Detect which cell encompasses the target text, then output its (X, Y) center coordinate. 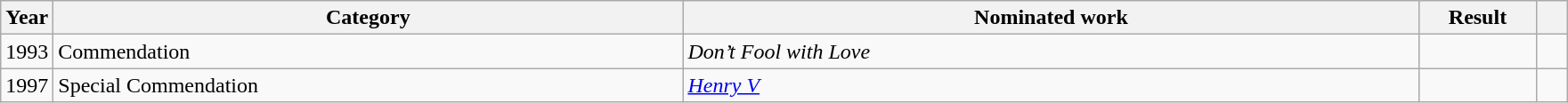
Nominated work (1051, 18)
Year (27, 18)
Commendation (369, 51)
1997 (27, 85)
1993 (27, 51)
Special Commendation (369, 85)
Don’t Fool with Love (1051, 51)
Henry V (1051, 85)
Category (369, 18)
Result (1478, 18)
